Return the [x, y] coordinate for the center point of the cell that contains the specified text.  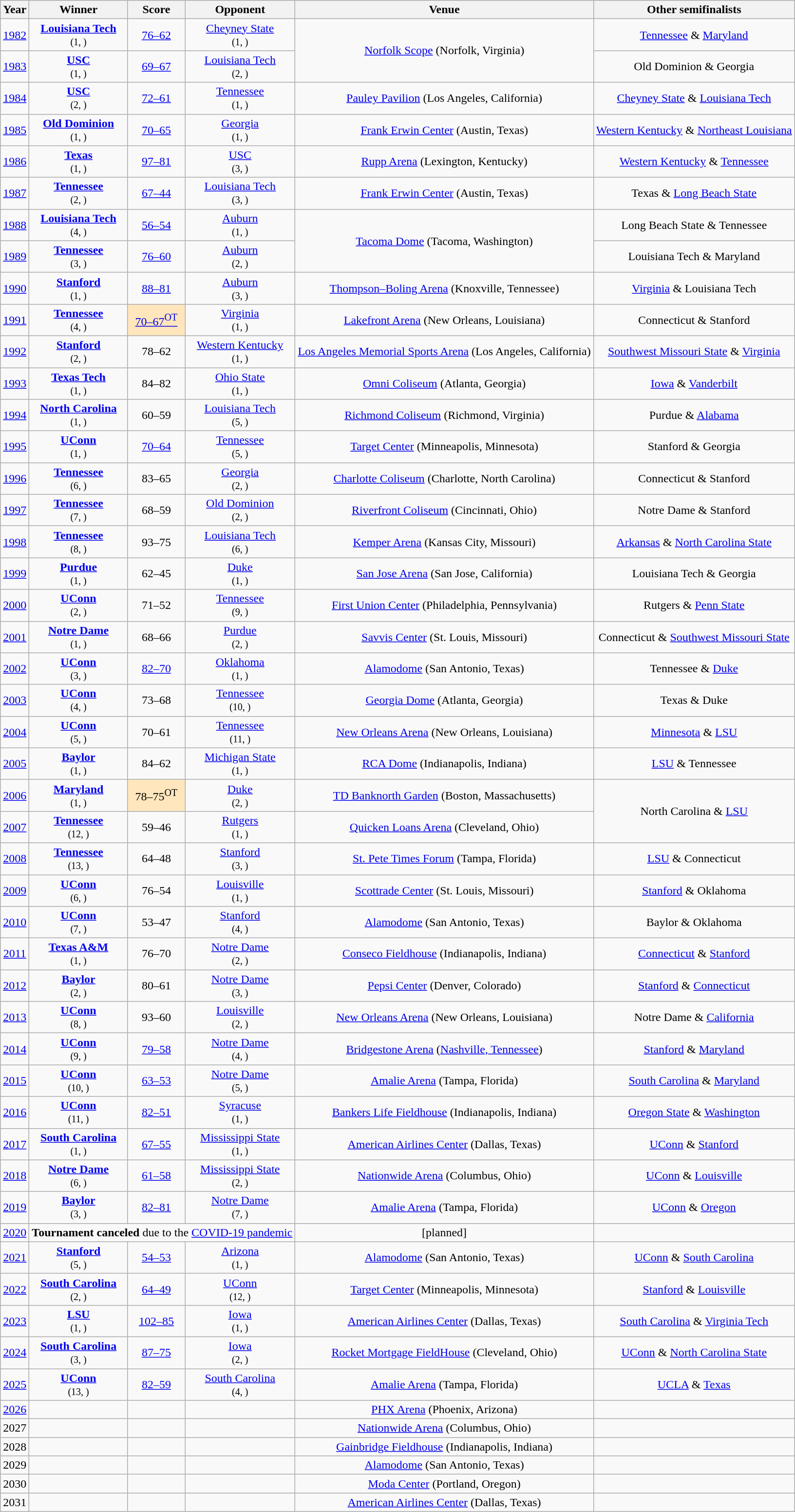
2021 [15, 1258]
UConn (10, ) [78, 1080]
72–61 [156, 98]
Western Kentucky (1, ) [240, 352]
Notre Dame (5, ) [240, 1080]
62–45 [156, 574]
Venue [444, 10]
2012 [15, 986]
78–75OT [156, 795]
UConn(1, ) [78, 447]
Louisville (2, ) [240, 1017]
1982 [15, 35]
Stanford & Georgia [694, 447]
Norfolk Scope (Norfolk, Virginia) [444, 51]
PHX Arena (Phoenix, Arizona) [444, 1410]
Los Angeles Memorial Sports Arena (Los Angeles, California) [444, 352]
RCA Dome (Indianapolis, Indiana) [444, 764]
2018 [15, 1176]
Stanford (1, ) [78, 288]
UConn (4, ) [78, 700]
South Carolina (2, ) [78, 1289]
70–67OT [156, 320]
82–81 [156, 1207]
Duke (2, ) [240, 795]
Gainbridge Fieldhouse (Indianapolis, Indiana) [444, 1447]
83–65 [156, 478]
UConn (11, ) [78, 1113]
Notre Dame & California [694, 1017]
Texas & Long Beach State [694, 193]
UConn & South Carolina [694, 1258]
1986 [15, 162]
USC (1, ) [78, 66]
Thompson–Boling Arena (Knoxville, Tennessee) [444, 288]
Louisiana Tech (1, ) [78, 35]
Western Kentucky & Tennessee [694, 162]
1996 [15, 478]
LSU(1, ) [78, 1321]
Stanford (4, ) [240, 923]
Tennessee (12, ) [78, 827]
[planned] [444, 1232]
Cheyney State & Louisiana Tech [694, 98]
Lakefront Arena (New Orleans, Louisiana) [444, 320]
Auburn (1, ) [240, 225]
Old Dominion & Georgia [694, 66]
63–53 [156, 1080]
Score [156, 10]
Bridgestone Arena (Nashville, Tennessee) [444, 1049]
Mississippi State (2, ) [240, 1176]
88–81 [156, 288]
Auburn (2, ) [240, 256]
Other semifinalists [694, 10]
South Carolina & Maryland [694, 1080]
56–54 [156, 225]
97–81 [156, 162]
1992 [15, 352]
Richmond Coliseum (Richmond, Virginia) [444, 415]
UConn (7, ) [78, 923]
2025 [15, 1384]
Syracuse (1, ) [240, 1113]
Year [15, 10]
2007 [15, 827]
Kemper Arena (Kansas City, Missouri) [444, 542]
UConn (2, ) [78, 605]
1999 [15, 574]
2030 [15, 1484]
Notre Dame (4, ) [240, 1049]
Tennessee (9, ) [240, 605]
Arizona (1, ) [240, 1258]
2000 [15, 605]
2031 [15, 1502]
2015 [15, 1080]
Tournament canceled due to the COVID-19 pandemic [162, 1232]
76–62 [156, 35]
70–65 [156, 130]
UConn & North Carolina State [694, 1352]
Purdue (1, ) [78, 574]
70–61 [156, 732]
2026 [15, 1410]
Charlotte Coliseum (Charlotte, North Carolina) [444, 478]
54–53 [156, 1258]
Arkansas & North Carolina State [694, 542]
Auburn (3, ) [240, 288]
1991 [15, 320]
2002 [15, 668]
Bankers Life Fieldhouse (Indianapolis, Indiana) [444, 1113]
St. Pete Times Forum (Tampa, Florida) [444, 858]
1994 [15, 415]
UCLA & Texas [694, 1384]
2028 [15, 1447]
Moda Center (Portland, Oregon) [444, 1484]
Cheyney State (1, ) [240, 35]
Virginia & Louisiana Tech [694, 288]
Stanford & Maryland [694, 1049]
67–44 [156, 193]
LSU & Tennessee [694, 764]
Tennessee (5, ) [240, 447]
60–59 [156, 415]
71–52 [156, 605]
South Carolina & Virginia Tech [694, 1321]
Iowa(2, ) [240, 1352]
UConn (12, ) [240, 1289]
1995 [15, 447]
Louisiana Tech (5, ) [240, 415]
Louisiana Tech (3, ) [240, 193]
1984 [15, 98]
Pauley Pavilion (Los Angeles, California) [444, 98]
53–47 [156, 923]
Tacoma Dome (Tacoma, Washington) [444, 241]
Baylor & Oklahoma [694, 923]
Notre Dame (1, ) [78, 637]
UConn (5, ) [78, 732]
Rutgers (1, ) [240, 827]
Iowa(1, ) [240, 1321]
Western Kentucky & Northeast Louisiana [694, 130]
64–48 [156, 858]
Louisiana Tech (6, ) [240, 542]
2006 [15, 795]
Tennessee (8, ) [78, 542]
Baylor (2, ) [78, 986]
Georgia (2, ) [240, 478]
Tennessee (10, ) [240, 700]
2001 [15, 637]
Rutgers & Penn State [694, 605]
Rupp Arena (Lexington, Kentucky) [444, 162]
Oklahoma (1, ) [240, 668]
Baylor (1, ) [78, 764]
84–82 [156, 383]
2029 [15, 1465]
UConn & Stanford [694, 1144]
Virginia (1, ) [240, 320]
Tennessee (6, ) [78, 478]
1997 [15, 510]
LSU & Connecticut [694, 858]
Long Beach State & Tennessee [694, 225]
Texas & Duke [694, 700]
UConn & Oregon [694, 1207]
Notre Dame (2, ) [240, 954]
Oregon State & Washington [694, 1113]
84–62 [156, 764]
2010 [15, 923]
Minnesota & LSU [694, 732]
61–58 [156, 1176]
UConn (9, ) [78, 1049]
2003 [15, 700]
Savvis Center (St. Louis, Missouri) [444, 637]
Baylor (3, ) [78, 1207]
2011 [15, 954]
2016 [15, 1113]
Stanford (2, ) [78, 352]
Tennessee & Duke [694, 668]
UConn & Louisville [694, 1176]
1987 [15, 193]
79–58 [156, 1049]
Texas (1, ) [78, 162]
Scottrade Center (St. Louis, Missouri) [444, 890]
Louisiana Tech (2, ) [240, 66]
76–60 [156, 256]
North Carolina & LSU [694, 811]
2009 [15, 890]
Texas A&M (1, ) [78, 954]
Texas Tech (1, ) [78, 383]
South Carolina (1, ) [78, 1144]
San Jose Arena (San Jose, California) [444, 574]
UConn (6, ) [78, 890]
80–61 [156, 986]
68–66 [156, 637]
UConn (13, ) [78, 1384]
Notre Dame (7, ) [240, 1207]
Tennessee (7, ) [78, 510]
South Carolina (4, ) [240, 1384]
Winner [78, 10]
73–68 [156, 700]
USC (3, ) [240, 162]
68–59 [156, 510]
2013 [15, 1017]
Rocket Mortgage FieldHouse (Cleveland, Ohio) [444, 1352]
2004 [15, 732]
Mississippi State (1, ) [240, 1144]
2022 [15, 1289]
102–85 [156, 1321]
Stanford & Louisville [694, 1289]
1988 [15, 225]
Purdue (2, ) [240, 637]
Maryland (1, ) [78, 795]
Omni Coliseum (Atlanta, Georgia) [444, 383]
Opponent [240, 10]
93–75 [156, 542]
Louisville (1, ) [240, 890]
82–51 [156, 1113]
Stanford & Oklahoma [694, 890]
UConn (8, ) [78, 1017]
70–64 [156, 447]
North Carolina (1, ) [78, 415]
Connecticut & Southwest Missouri State [694, 637]
64–49 [156, 1289]
Georgia (1, ) [240, 130]
2019 [15, 1207]
Tennessee (1, ) [240, 98]
67–55 [156, 1144]
UConn (3, ) [78, 668]
Riverfront Coliseum (Cincinnati, Ohio) [444, 510]
Quicken Loans Arena (Cleveland, Ohio) [444, 827]
1983 [15, 66]
Michigan State (1, ) [240, 764]
South Carolina (3, ) [78, 1352]
Tennessee (13, ) [78, 858]
Southwest Missouri State & Virginia [694, 352]
1993 [15, 383]
2005 [15, 764]
Notre Dame & Stanford [694, 510]
2020 [15, 1232]
Stanford & Connecticut [694, 986]
Notre Dame (3, ) [240, 986]
1989 [15, 256]
1985 [15, 130]
2024 [15, 1352]
2023 [15, 1321]
Stanford (3, ) [240, 858]
Ohio State (1, ) [240, 383]
Iowa & Vanderbilt [694, 383]
78–62 [156, 352]
59–46 [156, 827]
82–70 [156, 668]
2027 [15, 1428]
Stanford (5, ) [78, 1258]
1998 [15, 542]
Purdue & Alabama [694, 415]
Old Dominion (2, ) [240, 510]
First Union Center (Philadelphia, Pennsylvania) [444, 605]
Duke (1, ) [240, 574]
1990 [15, 288]
76–70 [156, 954]
Tennessee (11, ) [240, 732]
TD Banknorth Garden (Boston, Massachusetts) [444, 795]
87–75 [156, 1352]
Conseco Fieldhouse (Indianapolis, Indiana) [444, 954]
2017 [15, 1144]
Tennessee (2, ) [78, 193]
Notre Dame (6, ) [78, 1176]
Tennessee & Maryland [694, 35]
69–67 [156, 66]
Louisiana Tech & Maryland [694, 256]
Louisiana Tech & Georgia [694, 574]
93–60 [156, 1017]
82–59 [156, 1384]
Tennessee (3, ) [78, 256]
USC (2, ) [78, 98]
Pepsi Center (Denver, Colorado) [444, 986]
2008 [15, 858]
2014 [15, 1049]
Georgia Dome (Atlanta, Georgia) [444, 700]
76–54 [156, 890]
Tennessee (4, ) [78, 320]
Louisiana Tech (4, ) [78, 225]
Old Dominion (1, ) [78, 130]
